Output the [x, y] coordinate of the center of the cell containing the given text.  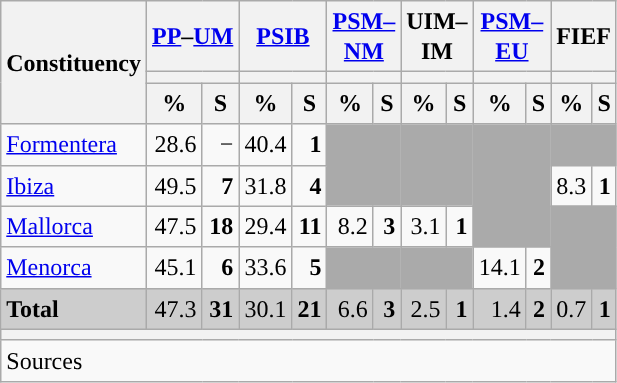
1.4 [500, 308]
11 [310, 226]
Formentera [74, 144]
PSIB [283, 36]
FIEF [584, 36]
33.6 [266, 268]
31 [220, 308]
14.1 [500, 268]
PP–UM [192, 36]
6.6 [350, 308]
0.7 [572, 308]
28.6 [174, 144]
8.3 [572, 186]
Ibiza [74, 186]
Mallorca [74, 226]
Total [74, 308]
30.1 [266, 308]
47.5 [174, 226]
2.5 [424, 308]
7 [220, 186]
PSM–NM [364, 36]
21 [310, 308]
49.5 [174, 186]
Constituency [74, 62]
18 [220, 226]
45.1 [174, 268]
29.4 [266, 226]
3.1 [424, 226]
Menorca [74, 268]
40.4 [266, 144]
31.8 [266, 186]
UIM–IM [437, 36]
8.2 [350, 226]
4 [310, 186]
PSM–EU [512, 36]
Sources [309, 360]
− [220, 144]
47.3 [174, 308]
6 [220, 268]
5 [310, 268]
